From the cell containing the given text, extract its center point as [x, y] coordinate. 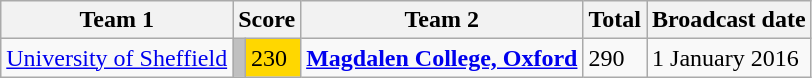
Broadcast date [730, 20]
Magdalen College, Oxford [442, 58]
Score [267, 20]
Team 2 [442, 20]
Total [615, 20]
1 January 2016 [730, 58]
University of Sheffield [117, 58]
Team 1 [117, 20]
230 [274, 58]
290 [615, 58]
